Output the (x, y) coordinate of the center of the cell containing the given text.  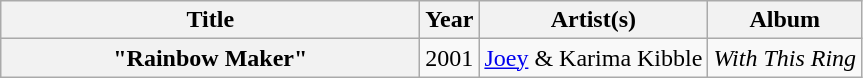
Artist(s) (594, 20)
"Rainbow Maker" (210, 58)
Title (210, 20)
Joey & Karima Kibble (594, 58)
2001 (450, 58)
Year (450, 20)
With This Ring (785, 58)
Album (785, 20)
